Identify which cell holds the provided text, then report its [X, Y] central coordinate. 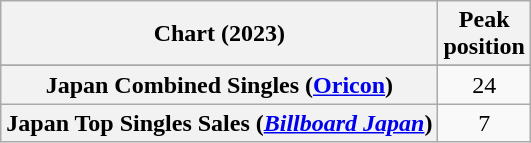
Japan Top Singles Sales (Billboard Japan) [220, 123]
24 [484, 85]
Peakposition [484, 34]
Japan Combined Singles (Oricon) [220, 85]
Chart (2023) [220, 34]
7 [484, 123]
